From the cell containing the given text, extract its center point as (x, y) coordinate. 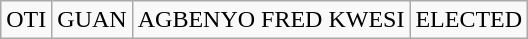
GUAN (92, 20)
ELECTED (469, 20)
AGBENYO FRED KWESI (271, 20)
OTI (26, 20)
